Capture the cell that displays the provided text and extract its [x, y] central coordinate. 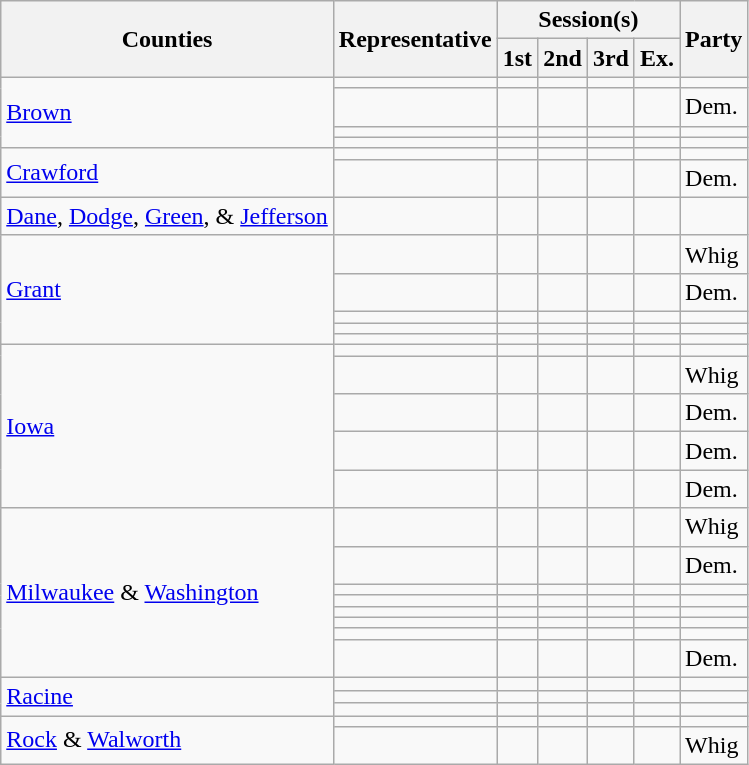
2nd [563, 58]
Session(s) [588, 20]
1st [517, 58]
Counties [168, 39]
Grant [168, 290]
Ex. [656, 58]
Representative [415, 39]
Brown [168, 112]
Racine [168, 696]
Party [714, 39]
3rd [610, 58]
Crawford [168, 172]
Iowa [168, 426]
Milwaukee & Washington [168, 593]
Dane, Dodge, Green, & Jefferson [168, 216]
Rock & Walworth [168, 740]
